Return the [x, y] coordinate for the center point of the cell that contains the specified text.  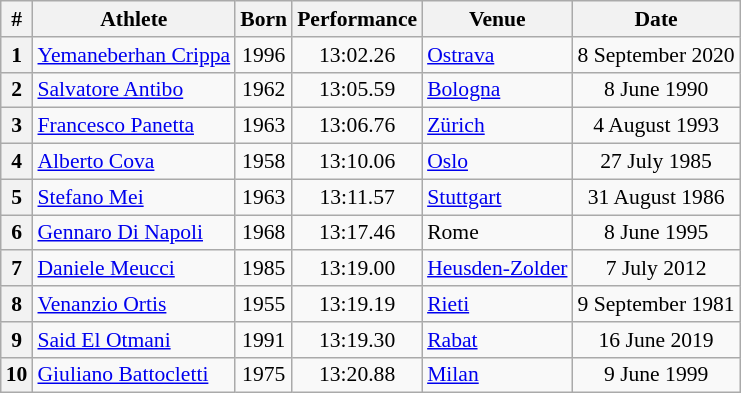
8 September 2020 [656, 55]
9 [17, 340]
Heusden-Zolder [497, 269]
Alberto Cova [134, 162]
Stuttgart [497, 197]
4 August 1993 [656, 126]
Bologna [497, 90]
7 [17, 269]
Said El Otmani [134, 340]
8 June 1995 [656, 233]
Gennaro Di Napoli [134, 233]
1991 [264, 340]
1 [17, 55]
8 [17, 304]
8 June 1990 [656, 90]
Born [264, 19]
Francesco Panetta [134, 126]
9 June 1999 [656, 375]
13:11.57 [357, 197]
Zürich [497, 126]
Athlete [134, 19]
Salvatore Antibo [134, 90]
Giuliano Battocletti [134, 375]
10 [17, 375]
Rabat [497, 340]
6 [17, 233]
5 [17, 197]
4 [17, 162]
Ostrava [497, 55]
13:10.06 [357, 162]
Rieti [497, 304]
Performance [357, 19]
Stefano Mei [134, 197]
13:19.30 [357, 340]
Milan [497, 375]
3 [17, 126]
1955 [264, 304]
1975 [264, 375]
1962 [264, 90]
13:17.46 [357, 233]
13:02.26 [357, 55]
13:19.00 [357, 269]
2 [17, 90]
13:06.76 [357, 126]
1996 [264, 55]
31 August 1986 [656, 197]
9 September 1981 [656, 304]
Yemaneberhan Crippa [134, 55]
Oslo [497, 162]
Daniele Meucci [134, 269]
13:20.88 [357, 375]
7 July 2012 [656, 269]
1985 [264, 269]
27 July 1985 [656, 162]
# [17, 19]
1958 [264, 162]
Rome [497, 233]
1968 [264, 233]
16 June 2019 [656, 340]
13:05.59 [357, 90]
Venanzio Ortis [134, 304]
Date [656, 19]
Venue [497, 19]
13:19.19 [357, 304]
